Scan for the cell matching the given text and deliver its [X, Y] coordinate at center. 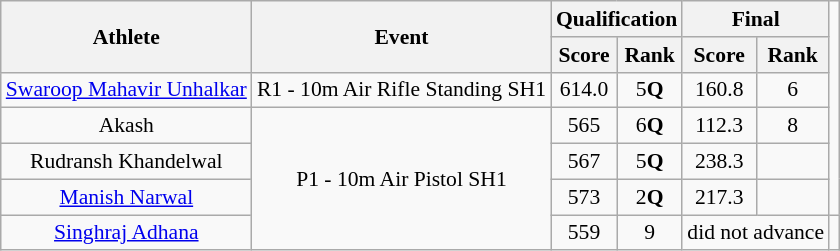
112.3 [719, 126]
Event [402, 36]
Athlete [126, 36]
559 [584, 233]
did not advance [756, 233]
Qualification [616, 19]
6Q [650, 126]
P1 - 10m Air Pistol SH1 [402, 179]
160.8 [719, 90]
9 [650, 233]
Manish Narwal [126, 197]
8 [792, 126]
567 [584, 162]
217.3 [719, 197]
Singhraj Adhana [126, 233]
Rudransh Khandelwal [126, 162]
573 [584, 197]
238.3 [719, 162]
Akash [126, 126]
Final [756, 19]
2Q [650, 197]
6 [792, 90]
Swaroop Mahavir Unhalkar [126, 90]
565 [584, 126]
R1 - 10m Air Rifle Standing SH1 [402, 90]
614.0 [584, 90]
